From the cell containing the given text, extract its center point as [X, Y] coordinate. 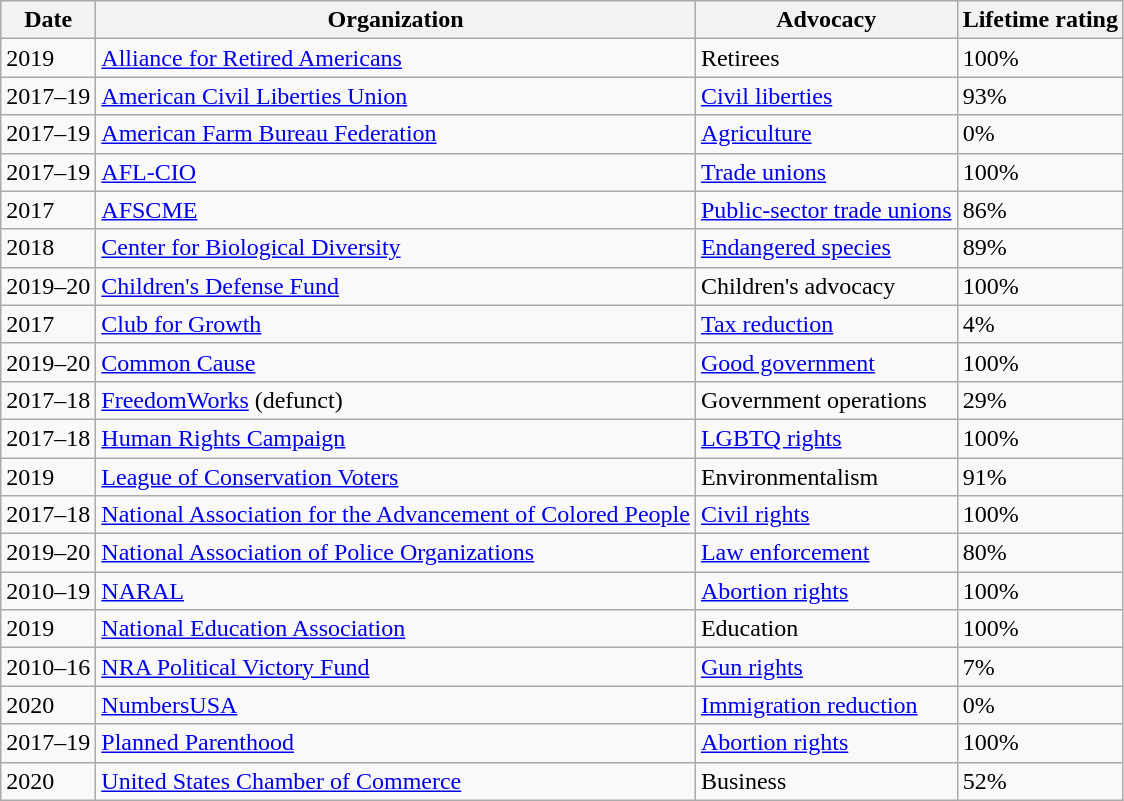
Lifetime rating [1040, 20]
2010–16 [48, 667]
Retirees [826, 58]
Tax reduction [826, 324]
Civil liberties [826, 96]
Trade unions [826, 172]
Club for Growth [396, 324]
4% [1040, 324]
Environmentalism [826, 477]
Immigration reduction [826, 705]
Business [826, 781]
Alliance for Retired Americans [396, 58]
American Civil Liberties Union [396, 96]
Children's advocacy [826, 286]
Public-sector trade unions [826, 210]
Gun rights [826, 667]
National Association of Police Organizations [396, 553]
80% [1040, 553]
Endangered species [826, 248]
89% [1040, 248]
United States Chamber of Commerce [396, 781]
Human Rights Campaign [396, 438]
93% [1040, 96]
Advocacy [826, 20]
NumbersUSA [396, 705]
NRA Political Victory Fund [396, 667]
League of Conservation Voters [396, 477]
NARAL [396, 591]
FreedomWorks (defunct) [396, 400]
Planned Parenthood [396, 743]
29% [1040, 400]
Education [826, 629]
AFSCME [396, 210]
2010–19 [48, 591]
Common Cause [396, 362]
Government operations [826, 400]
National Education Association [396, 629]
American Farm Bureau Federation [396, 134]
LGBTQ rights [826, 438]
52% [1040, 781]
7% [1040, 667]
Children's Defense Fund [396, 286]
Center for Biological Diversity [396, 248]
Organization [396, 20]
Agriculture [826, 134]
2018 [48, 248]
Good government [826, 362]
Civil rights [826, 515]
National Association for the Advancement of Colored People [396, 515]
AFL-CIO [396, 172]
86% [1040, 210]
Date [48, 20]
91% [1040, 477]
Law enforcement [826, 553]
